Detect which cell encompasses the target text, then output its (x, y) center coordinate. 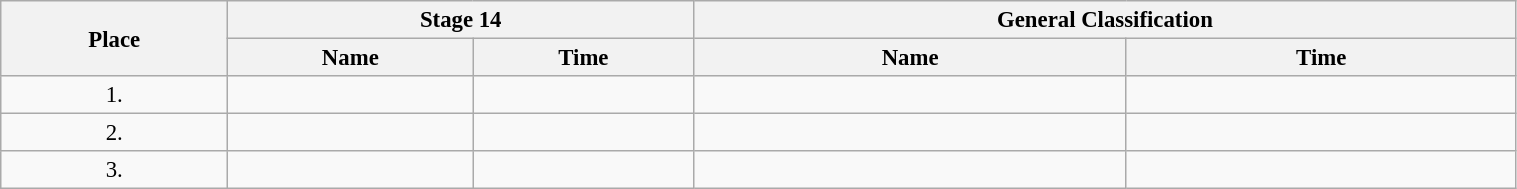
1. (114, 95)
General Classification (1105, 20)
3. (114, 170)
2. (114, 133)
Place (114, 38)
Stage 14 (461, 20)
